Locate the cell with the specified text and output its [x, y] center coordinate. 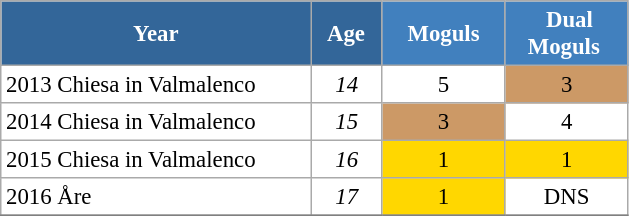
2013 Chiesa in Valmalenco [156, 85]
5 [444, 85]
14 [346, 85]
Moguls [444, 34]
2016 Åre [156, 197]
2014 Chiesa in Valmalenco [156, 122]
Age [346, 34]
DNS [566, 197]
17 [346, 197]
4 [566, 122]
2015 Chiesa in Valmalenco [156, 160]
15 [346, 122]
Year [156, 34]
16 [346, 160]
Dual Moguls [566, 34]
